Capture the cell that displays the provided text and extract its (X, Y) central coordinate. 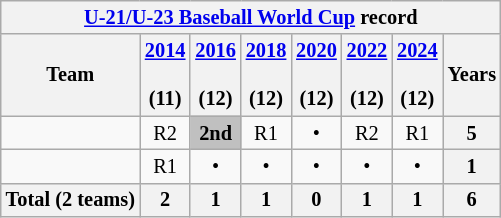
U-21/U-23 Baseball World Cup record (251, 17)
2024(12) (417, 75)
2016(12) (215, 75)
2018(12) (266, 75)
0 (316, 200)
2 (165, 200)
Team (70, 75)
Years (472, 75)
Total (2 teams) (70, 200)
5 (472, 133)
6 (472, 200)
2022(12) (367, 75)
2020(12) (316, 75)
2nd (215, 133)
2014(11) (165, 75)
